Return (x, y) of the center of cell containing provided text 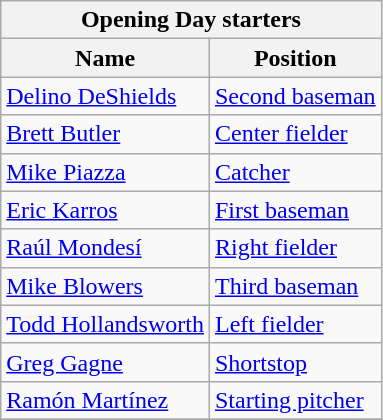
Brett Butler (106, 134)
Mike Blowers (106, 286)
Center fielder (295, 134)
Name (106, 58)
Second baseman (295, 96)
Starting pitcher (295, 400)
Todd Hollandsworth (106, 324)
Ramón Martínez (106, 400)
Shortstop (295, 362)
Right fielder (295, 248)
Delino DeShields (106, 96)
Raúl Mondesí (106, 248)
Catcher (295, 172)
Third baseman (295, 286)
Left fielder (295, 324)
Mike Piazza (106, 172)
Eric Karros (106, 210)
First baseman (295, 210)
Greg Gagne (106, 362)
Opening Day starters (191, 20)
Position (295, 58)
